Find where the given text appears and provide that cell's center as (x, y) coordinate. 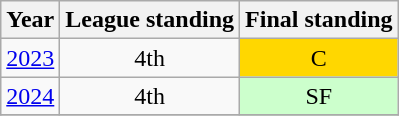
SF (319, 96)
Year (30, 20)
C (319, 58)
Final standing (319, 20)
2023 (30, 58)
League standing (150, 20)
2024 (30, 96)
